Provide the (x, y) coordinate of the cell's center where the given text is located.  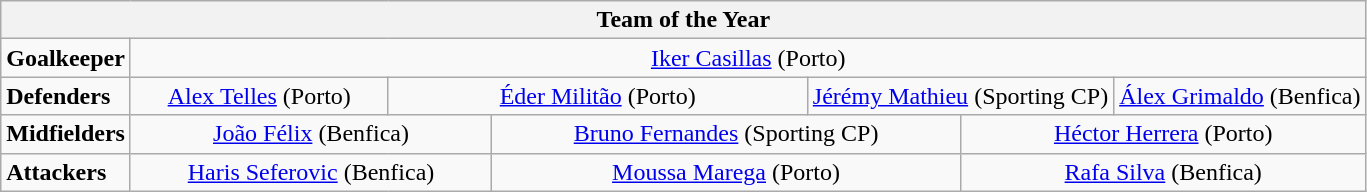
Éder Militão (Porto) (598, 96)
Héctor Herrera (Porto) (1162, 134)
Bruno Fernandes (Sporting CP) (726, 134)
Jérémy Mathieu (Sporting CP) (960, 96)
Iker Casillas (Porto) (748, 58)
Attackers (66, 172)
Defenders (66, 96)
Team of the Year (684, 20)
Midfielders (66, 134)
Goalkeeper (66, 58)
Álex Grimaldo (Benfica) (1240, 96)
Haris Seferovic (Benfica) (310, 172)
Rafa Silva (Benfica) (1162, 172)
Alex Telles (Porto) (259, 96)
Moussa Marega (Porto) (726, 172)
João Félix (Benfica) (310, 134)
